Identify which cell holds the provided text, then report its (x, y) central coordinate. 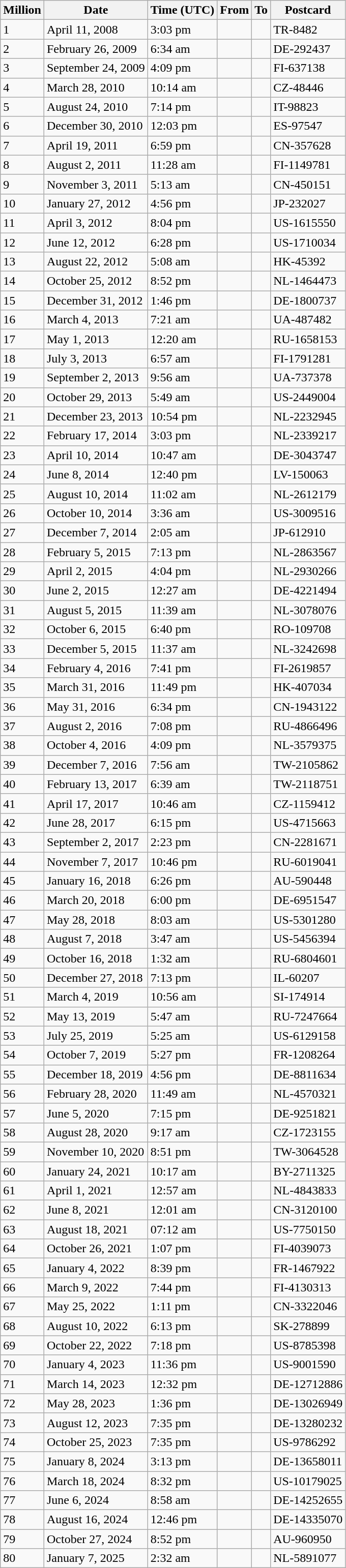
October 22, 2022 (96, 1345)
12:27 am (182, 591)
39 (22, 765)
Time (UTC) (182, 10)
8 (22, 165)
NL-2612179 (308, 494)
7:18 pm (182, 1345)
62 (22, 1210)
7:15 pm (182, 1113)
US-7750150 (308, 1229)
61 (22, 1191)
CN-3322046 (308, 1307)
8:58 am (182, 1500)
58 (22, 1132)
57 (22, 1113)
17 (22, 339)
December 18, 2019 (96, 1074)
10:46 am (182, 803)
6:00 pm (182, 900)
February 13, 2017 (96, 784)
BY-2711325 (308, 1171)
66 (22, 1287)
NL-3242698 (308, 649)
DE-1800737 (308, 300)
29 (22, 571)
UA-487482 (308, 320)
11:37 am (182, 649)
August 22, 2012 (96, 262)
October 26, 2021 (96, 1249)
DE-3043747 (308, 455)
CN-1943122 (308, 707)
6:39 am (182, 784)
CN-450151 (308, 184)
NL-2232945 (308, 416)
CN-3120100 (308, 1210)
12:01 am (182, 1210)
HK-407034 (308, 687)
8:03 am (182, 920)
16 (22, 320)
June 2, 2015 (96, 591)
US-10179025 (308, 1481)
55 (22, 1074)
10:17 am (182, 1171)
US-6129158 (308, 1036)
CN-357628 (308, 145)
FI-4039073 (308, 1249)
38 (22, 745)
RU-7247664 (308, 1016)
5:49 am (182, 397)
NL-5891077 (308, 1558)
March 18, 2024 (96, 1481)
10:56 am (182, 997)
72 (22, 1403)
10 (22, 203)
70 (22, 1365)
NL-2930266 (308, 571)
43 (22, 842)
12:46 pm (182, 1520)
1:11 pm (182, 1307)
7:44 pm (182, 1287)
FI-1149781 (308, 165)
March 31, 2016 (96, 687)
5:08 am (182, 262)
April 3, 2012 (96, 223)
8:51 pm (182, 1152)
47 (22, 920)
6:59 pm (182, 145)
US-2449004 (308, 397)
37 (22, 726)
DE-14335070 (308, 1520)
7:21 am (182, 320)
63 (22, 1229)
US-4715663 (308, 823)
26 (22, 513)
RU-6804601 (308, 958)
September 2, 2013 (96, 378)
November 10, 2020 (96, 1152)
FR-1467922 (308, 1268)
August 24, 2010 (96, 107)
56 (22, 1094)
20 (22, 397)
6:34 pm (182, 707)
August 2, 2011 (96, 165)
NL-2339217 (308, 436)
65 (22, 1268)
December 7, 2016 (96, 765)
US-8785398 (308, 1345)
49 (22, 958)
April 1, 2021 (96, 1191)
May 28, 2023 (96, 1403)
19 (22, 378)
December 5, 2015 (96, 649)
December 7, 2014 (96, 532)
NL-4843833 (308, 1191)
From (235, 10)
34 (22, 668)
December 30, 2010 (96, 126)
CZ-1723155 (308, 1132)
February 26, 2009 (96, 49)
June 6, 2024 (96, 1500)
August 7, 2018 (96, 939)
7:41 pm (182, 668)
42 (22, 823)
February 5, 2015 (96, 552)
50 (22, 978)
ES-97547 (308, 126)
August 10, 2022 (96, 1326)
11:28 am (182, 165)
18 (22, 358)
CN-2281671 (308, 842)
FR-1208264 (308, 1055)
8:04 pm (182, 223)
RU-1658153 (308, 339)
SI-174914 (308, 997)
December 23, 2013 (96, 416)
June 12, 2012 (96, 243)
NL-1464473 (308, 281)
August 2, 2016 (96, 726)
15 (22, 300)
November 3, 2011 (96, 184)
11:02 am (182, 494)
5:27 pm (182, 1055)
DE-13026949 (308, 1403)
64 (22, 1249)
August 12, 2023 (96, 1423)
June 28, 2017 (96, 823)
October 4, 2016 (96, 745)
7:14 pm (182, 107)
TW-2118751 (308, 784)
68 (22, 1326)
75 (22, 1461)
March 4, 2013 (96, 320)
May 28, 2018 (96, 920)
8:32 pm (182, 1481)
March 28, 2010 (96, 87)
5 (22, 107)
DE-292437 (308, 49)
RU-6019041 (308, 862)
11:39 am (182, 610)
6:15 pm (182, 823)
4 (22, 87)
November 7, 2017 (96, 862)
US-3009516 (308, 513)
April 17, 2017 (96, 803)
14 (22, 281)
August 16, 2024 (96, 1520)
6:57 am (182, 358)
1:32 am (182, 958)
12:40 pm (182, 474)
1:36 pm (182, 1403)
11 (22, 223)
60 (22, 1171)
3:36 am (182, 513)
April 2, 2015 (96, 571)
73 (22, 1423)
2:32 am (182, 1558)
DE-13658011 (308, 1461)
HK-45392 (308, 262)
US-1615550 (308, 223)
10:47 am (182, 455)
28 (22, 552)
February 28, 2020 (96, 1094)
AU-590448 (308, 881)
February 4, 2016 (96, 668)
August 10, 2014 (96, 494)
October 7, 2019 (96, 1055)
5:13 am (182, 184)
October 25, 2023 (96, 1442)
NL-2863567 (308, 552)
1:46 pm (182, 300)
6:40 pm (182, 629)
Date (96, 10)
40 (22, 784)
August 5, 2015 (96, 610)
80 (22, 1558)
DE-4221494 (308, 591)
46 (22, 900)
FI-2619857 (308, 668)
DE-6951547 (308, 900)
DE-14252655 (308, 1500)
July 3, 2013 (96, 358)
54 (22, 1055)
NL-3579375 (308, 745)
NL-3078076 (308, 610)
January 8, 2024 (96, 1461)
October 27, 2024 (96, 1539)
October 29, 2013 (96, 397)
6:34 am (182, 49)
To (262, 10)
CZ-1159412 (308, 803)
April 19, 2011 (96, 145)
6:26 pm (182, 881)
January 27, 2012 (96, 203)
FI-1791281 (308, 358)
10:14 am (182, 87)
March 14, 2023 (96, 1384)
RU-4866496 (308, 726)
5:47 am (182, 1016)
JP-612910 (308, 532)
October 6, 2015 (96, 629)
6:13 pm (182, 1326)
53 (22, 1036)
April 10, 2014 (96, 455)
2:05 am (182, 532)
33 (22, 649)
Postcard (308, 10)
41 (22, 803)
January 4, 2022 (96, 1268)
DE-8811634 (308, 1074)
7:56 am (182, 765)
JP-232027 (308, 203)
June 5, 2020 (96, 1113)
77 (22, 1500)
May 31, 2016 (96, 707)
10:46 pm (182, 862)
September 2, 2017 (96, 842)
May 1, 2013 (96, 339)
8:39 pm (182, 1268)
NL-4570321 (308, 1094)
TW-3064528 (308, 1152)
US-5456394 (308, 939)
December 27, 2018 (96, 978)
DE-12712886 (308, 1384)
9 (22, 184)
SK-278899 (308, 1326)
22 (22, 436)
2 (22, 49)
4:04 pm (182, 571)
11:49 pm (182, 687)
August 18, 2021 (96, 1229)
IL-60207 (308, 978)
79 (22, 1539)
May 25, 2022 (96, 1307)
30 (22, 591)
August 28, 2020 (96, 1132)
LV-150063 (308, 474)
FI-4130313 (308, 1287)
5:25 am (182, 1036)
59 (22, 1152)
October 25, 2012 (96, 281)
July 25, 2019 (96, 1036)
December 31, 2012 (96, 300)
Million (22, 10)
1 (22, 29)
DE-13280232 (308, 1423)
9:56 am (182, 378)
April 11, 2008 (96, 29)
27 (22, 532)
March 4, 2019 (96, 997)
12:03 pm (182, 126)
6:28 pm (182, 243)
6 (22, 126)
7 (22, 145)
September 24, 2009 (96, 68)
10:54 pm (182, 416)
AU-960950 (308, 1539)
March 20, 2018 (96, 900)
1:07 pm (182, 1249)
21 (22, 416)
07:12 am (182, 1229)
9:17 am (182, 1132)
2:23 pm (182, 842)
January 16, 2018 (96, 881)
11:49 am (182, 1094)
48 (22, 939)
45 (22, 881)
67 (22, 1307)
32 (22, 629)
March 9, 2022 (96, 1287)
US-9786292 (308, 1442)
23 (22, 455)
CZ-48446 (308, 87)
3:13 pm (182, 1461)
RO-109708 (308, 629)
US-9001590 (308, 1365)
11:36 pm (182, 1365)
January 4, 2023 (96, 1365)
36 (22, 707)
76 (22, 1481)
IT-98823 (308, 107)
12:32 pm (182, 1384)
DE-9251821 (308, 1113)
78 (22, 1520)
3:47 am (182, 939)
51 (22, 997)
25 (22, 494)
UA-737378 (308, 378)
June 8, 2014 (96, 474)
October 16, 2018 (96, 958)
May 13, 2019 (96, 1016)
January 24, 2021 (96, 1171)
October 10, 2014 (96, 513)
FI-637138 (308, 68)
US-5301280 (308, 920)
February 17, 2014 (96, 436)
24 (22, 474)
69 (22, 1345)
June 8, 2021 (96, 1210)
35 (22, 687)
13 (22, 262)
71 (22, 1384)
7:08 pm (182, 726)
3 (22, 68)
TR-8482 (308, 29)
52 (22, 1016)
12 (22, 243)
31 (22, 610)
44 (22, 862)
January 7, 2025 (96, 1558)
12:20 am (182, 339)
US-1710034 (308, 243)
TW-2105862 (308, 765)
74 (22, 1442)
12:57 am (182, 1191)
